Provide the (X, Y) coordinate of the cell's center where the given text is located.  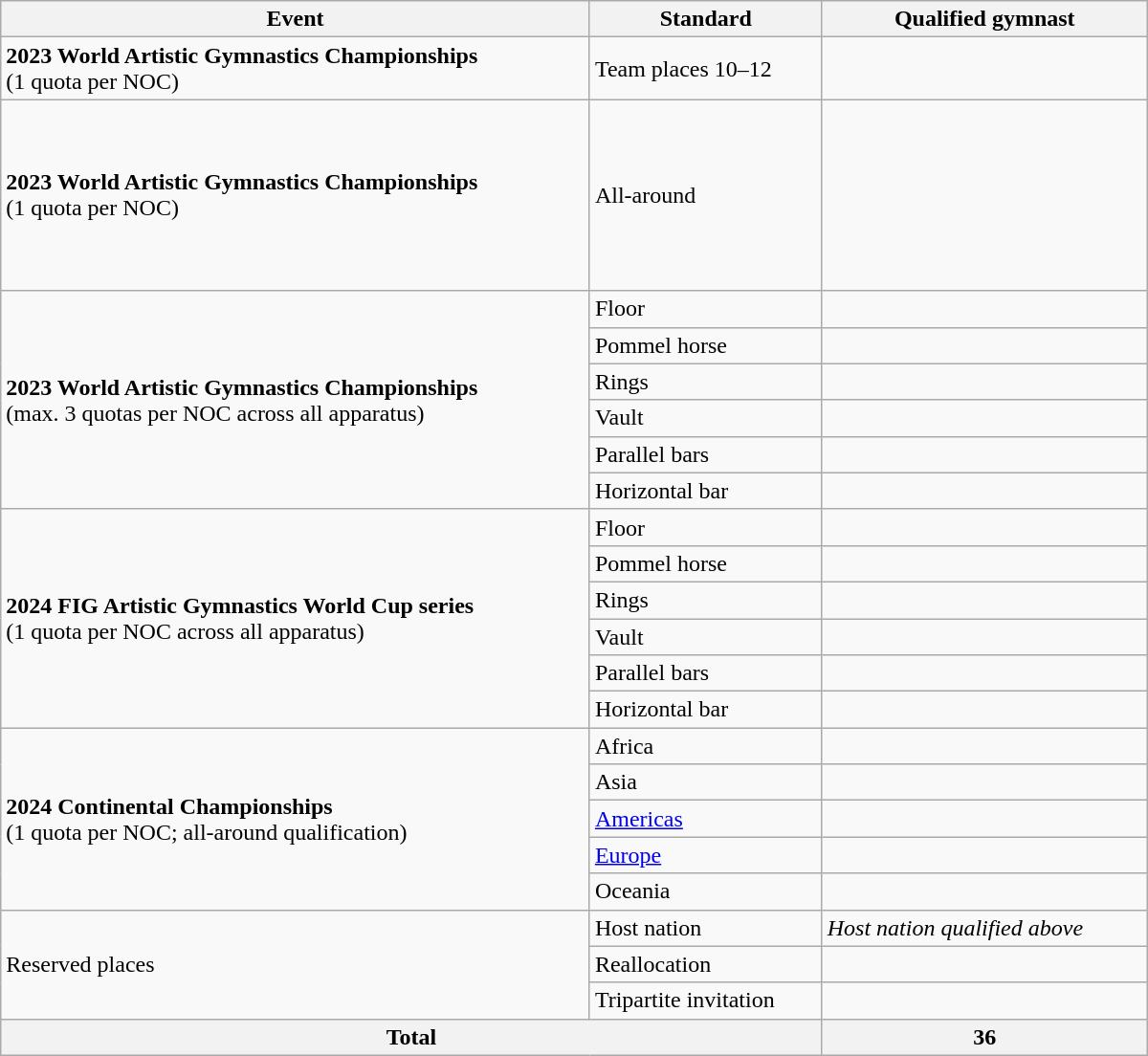
2024 Continental Championships(1 quota per NOC; all-around qualification) (296, 819)
Tripartite invitation (706, 1001)
Reserved places (296, 964)
36 (984, 1037)
Total (411, 1037)
Host nation (706, 928)
Event (296, 19)
Host nation qualified above (984, 928)
Europe (706, 855)
Reallocation (706, 964)
Oceania (706, 891)
Qualified gymnast (984, 19)
2024 FIG Artistic Gymnastics World Cup series(1 quota per NOC across all apparatus) (296, 618)
Africa (706, 746)
Americas (706, 819)
2023 World Artistic Gymnastics Championships(max. 3 quotas per NOC across all apparatus) (296, 400)
Team places 10–12 (706, 69)
Asia (706, 782)
All-around (706, 195)
Standard (706, 19)
